Output the [X, Y] coordinate of the center of the cell containing the given text.  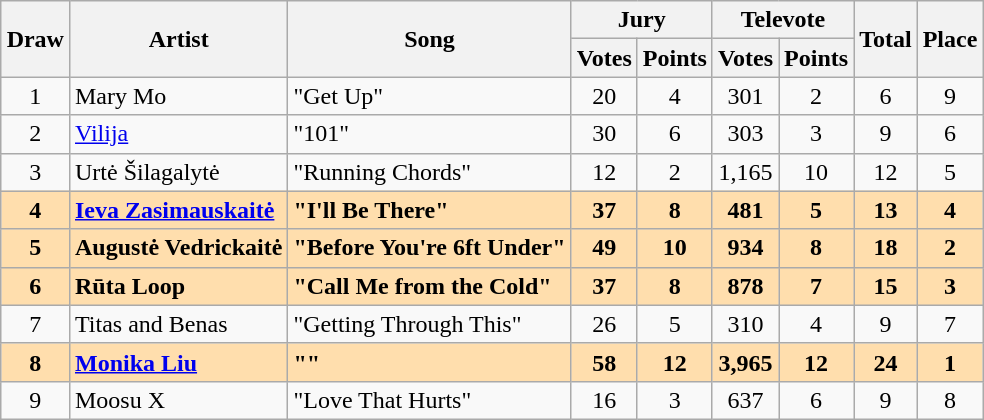
481 [745, 210]
303 [745, 134]
"101" [430, 134]
310 [745, 324]
15 [886, 286]
1,165 [745, 172]
3,965 [745, 362]
Artist [178, 39]
934 [745, 248]
878 [745, 286]
301 [745, 96]
Song [430, 39]
Total [886, 39]
"" [430, 362]
Ieva Zasimauskaitė [178, 210]
Jury [642, 20]
24 [886, 362]
Monika Liu [178, 362]
58 [604, 362]
49 [604, 248]
"Call Me from the Cold" [430, 286]
Augustė Vedrickaitė [178, 248]
16 [604, 400]
13 [886, 210]
20 [604, 96]
"Get Up" [430, 96]
Mary Mo [178, 96]
Vilija [178, 134]
"Before You're 6ft Under" [430, 248]
Titas and Benas [178, 324]
Moosu X [178, 400]
Place [950, 39]
18 [886, 248]
30 [604, 134]
Rūta Loop [178, 286]
"Running Chords" [430, 172]
Draw [35, 39]
"I'll Be There" [430, 210]
Televote [782, 20]
"Getting Through This" [430, 324]
"Love That Hurts" [430, 400]
Urtė Šilagalytė [178, 172]
637 [745, 400]
26 [604, 324]
